Extract the (X, Y) coordinate from the center of the cell holding the provided text.  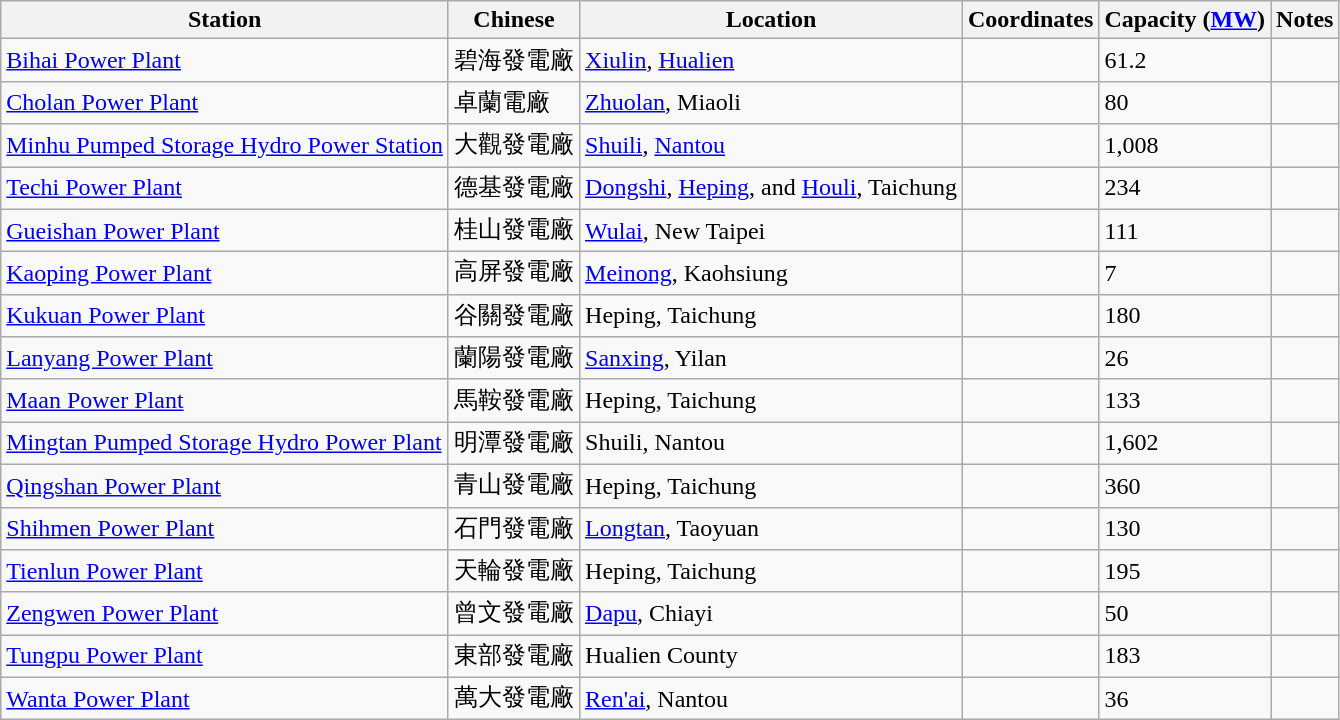
Techi Power Plant (225, 188)
高屏發電廠 (514, 274)
Hualien County (772, 656)
Location (772, 20)
234 (1185, 188)
德基發電廠 (514, 188)
Qingshan Power Plant (225, 486)
Cholan Power Plant (225, 102)
曾文發電廠 (514, 614)
183 (1185, 656)
195 (1185, 572)
Bihai Power Plant (225, 60)
Minhu Pumped Storage Hydro Power Station (225, 146)
61.2 (1185, 60)
石門發電廠 (514, 528)
東部發電廠 (514, 656)
80 (1185, 102)
Kukuan Power Plant (225, 316)
Dongshi, Heping, and Houli, Taichung (772, 188)
碧海發電廠 (514, 60)
Sanxing, Yilan (772, 358)
蘭陽發電廠 (514, 358)
133 (1185, 400)
Kaoping Power Plant (225, 274)
明潭發電廠 (514, 444)
Mingtan Pumped Storage Hydro Power Plant (225, 444)
7 (1185, 274)
Meinong, Kaohsiung (772, 274)
Tienlun Power Plant (225, 572)
Longtan, Taoyuan (772, 528)
Chinese (514, 20)
馬鞍發電廠 (514, 400)
卓蘭電廠 (514, 102)
Tungpu Power Plant (225, 656)
Wulai, New Taipei (772, 230)
大觀發電廠 (514, 146)
Lanyang Power Plant (225, 358)
130 (1185, 528)
50 (1185, 614)
桂山發電廠 (514, 230)
Dapu, Chiayi (772, 614)
Gueishan Power Plant (225, 230)
Station (225, 20)
1,008 (1185, 146)
Ren'ai, Nantou (772, 698)
Zengwen Power Plant (225, 614)
26 (1185, 358)
Shihmen Power Plant (225, 528)
36 (1185, 698)
Zhuolan, Miaoli (772, 102)
萬大發電廠 (514, 698)
青山發電廠 (514, 486)
天輪發電廠 (514, 572)
谷關發電廠 (514, 316)
180 (1185, 316)
Wanta Power Plant (225, 698)
1,602 (1185, 444)
Maan Power Plant (225, 400)
Capacity (MW) (1185, 20)
Notes (1305, 20)
360 (1185, 486)
Xiulin, Hualien (772, 60)
111 (1185, 230)
Coordinates (1030, 20)
